Search for the cell housing the specified text and yield its [x, y] center coordinate. 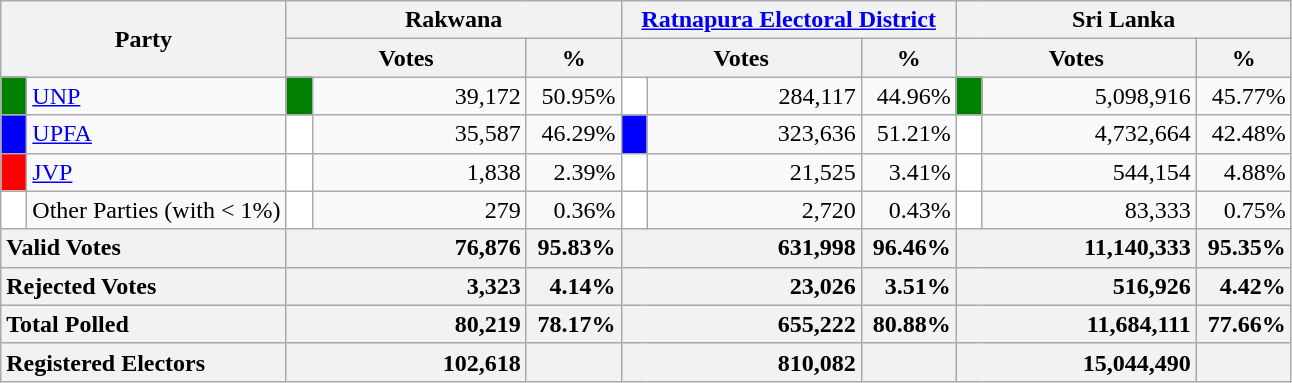
83,333 [1089, 210]
4,732,664 [1089, 134]
5,098,916 [1089, 96]
Sri Lanka [1124, 20]
42.48% [1244, 134]
810,082 [741, 362]
Rejected Votes [144, 286]
3.41% [908, 172]
51.21% [908, 134]
2,720 [754, 210]
4.14% [574, 286]
Valid Votes [144, 248]
284,117 [754, 96]
Ratnapura Electoral District [788, 20]
102,618 [406, 362]
95.35% [1244, 248]
80,219 [406, 324]
21,525 [754, 172]
1,838 [419, 172]
Rakwana [454, 20]
3,323 [406, 286]
4.88% [1244, 172]
96.46% [908, 248]
544,154 [1089, 172]
631,998 [741, 248]
11,140,333 [1076, 248]
0.36% [574, 210]
UPFA [156, 134]
23,026 [741, 286]
UNP [156, 96]
11,684,111 [1076, 324]
Party [144, 39]
Registered Electors [144, 362]
516,926 [1076, 286]
46.29% [574, 134]
Total Polled [144, 324]
0.43% [908, 210]
279 [419, 210]
15,044,490 [1076, 362]
39,172 [419, 96]
Other Parties (with < 1%) [156, 210]
655,222 [741, 324]
76,876 [406, 248]
50.95% [574, 96]
78.17% [574, 324]
3.51% [908, 286]
95.83% [574, 248]
2.39% [574, 172]
0.75% [1244, 210]
44.96% [908, 96]
35,587 [419, 134]
323,636 [754, 134]
80.88% [908, 324]
JVP [156, 172]
45.77% [1244, 96]
77.66% [1244, 324]
4.42% [1244, 286]
